Capture the cell that displays the provided text and extract its [X, Y] central coordinate. 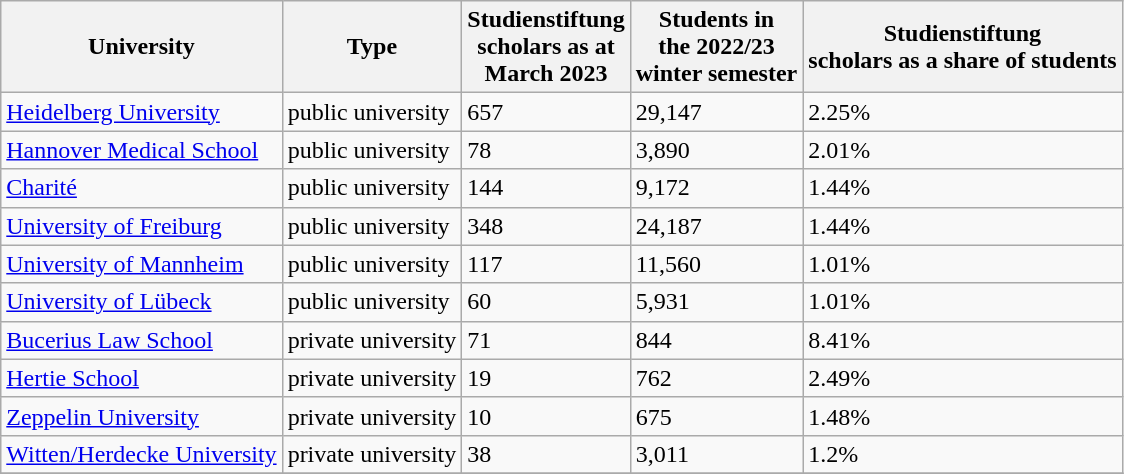
Charité [142, 188]
144 [546, 188]
University [142, 47]
Witten/Herdecke University [142, 454]
University of Mannheim [142, 264]
Heidelberg University [142, 112]
78 [546, 150]
2.49% [962, 378]
19 [546, 378]
Studienstiftungscholars as a share of students [962, 47]
60 [546, 302]
University of Lübeck [142, 302]
1.48% [962, 416]
5,931 [716, 302]
117 [546, 264]
University of Freiburg [142, 226]
Students inthe 2022/23winter semester [716, 47]
71 [546, 340]
675 [716, 416]
2.01% [962, 150]
Hannover Medical School [142, 150]
Type [372, 47]
2.25% [962, 112]
Studienstiftungscholars as atMarch 2023 [546, 47]
24,187 [716, 226]
3,011 [716, 454]
8.41% [962, 340]
Zeppelin University [142, 416]
Bucerius Law School [142, 340]
348 [546, 226]
1.2% [962, 454]
762 [716, 378]
844 [716, 340]
38 [546, 454]
657 [546, 112]
Hertie School [142, 378]
29,147 [716, 112]
9,172 [716, 188]
10 [546, 416]
11,560 [716, 264]
3,890 [716, 150]
